From the cell containing the given text, extract its center point as (X, Y) coordinate. 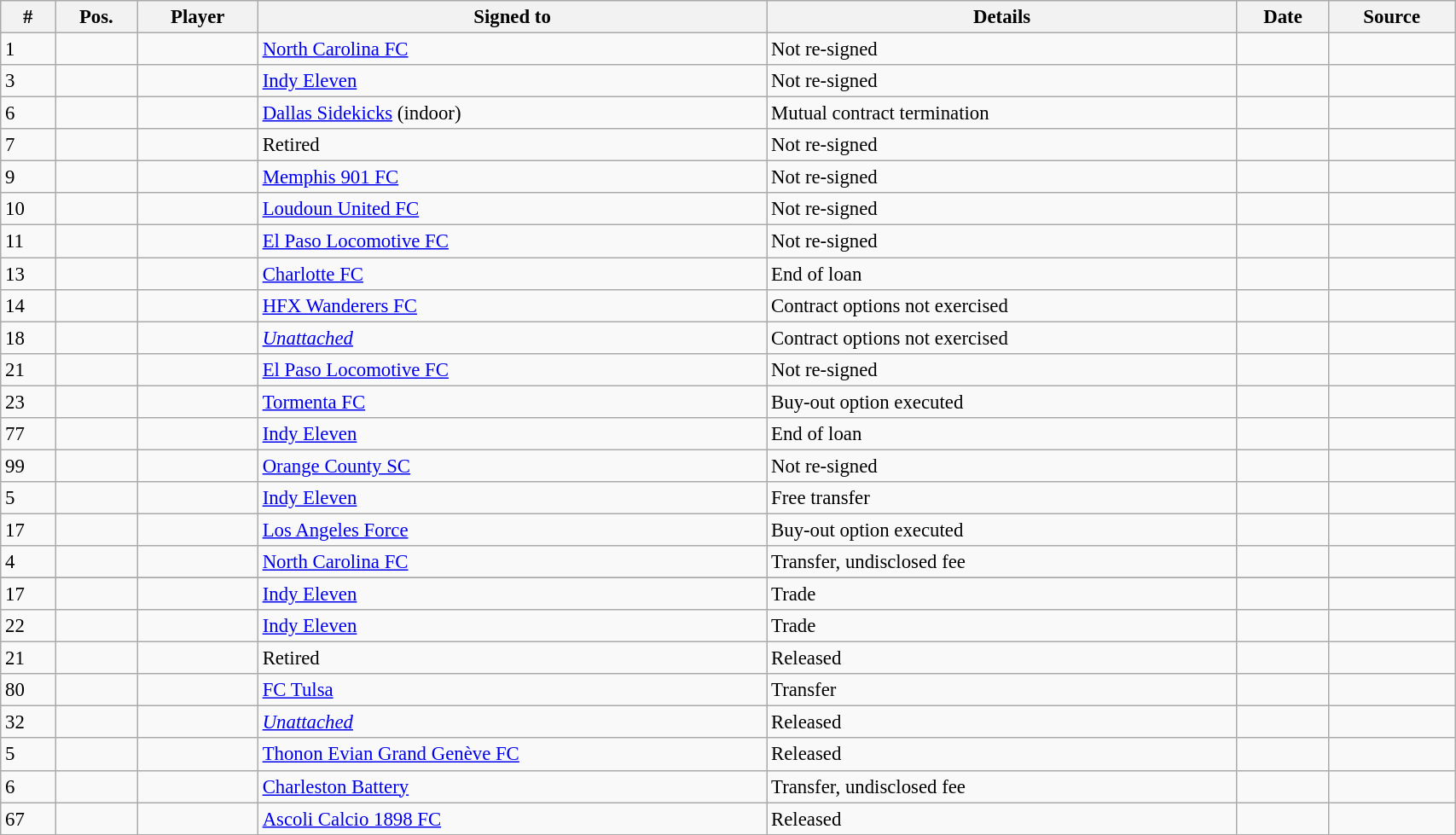
80 (28, 690)
22 (28, 626)
Mutual contract termination (1002, 113)
13 (28, 274)
7 (28, 145)
Charlotte FC (512, 274)
Date (1283, 17)
HFX Wanderers FC (512, 305)
Loudoun United FC (512, 209)
Orange County SC (512, 466)
32 (28, 722)
Thonon Evian Grand Genève FC (512, 755)
Charleston Battery (512, 786)
Ascoli Calcio 1898 FC (512, 819)
# (28, 17)
67 (28, 819)
1 (28, 49)
Details (1002, 17)
Tormenta FC (512, 402)
9 (28, 177)
23 (28, 402)
14 (28, 305)
Dallas Sidekicks (indoor) (512, 113)
99 (28, 466)
18 (28, 338)
11 (28, 241)
77 (28, 434)
Player (198, 17)
Signed to (512, 17)
Source (1392, 17)
10 (28, 209)
4 (28, 562)
FC Tulsa (512, 690)
Transfer (1002, 690)
Memphis 901 FC (512, 177)
3 (28, 81)
Pos. (97, 17)
Los Angeles Force (512, 530)
Free transfer (1002, 498)
